Determine the [x, y] coordinate at the center of the cell enclosing the given text.  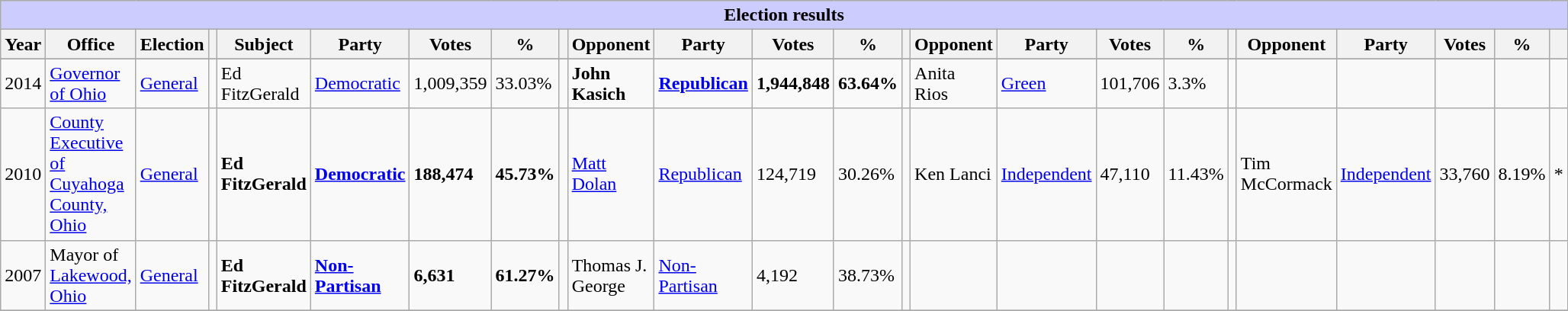
101,706 [1130, 84]
Governor of Ohio [91, 84]
188,474 [450, 174]
Ken Lanci [954, 174]
Mayor of Lakewood, Ohio [91, 275]
11.43% [1196, 174]
33.03% [525, 84]
Tim McCormack [1286, 174]
Matt Dolan [611, 174]
47,110 [1130, 174]
1,944,848 [793, 84]
Election [172, 44]
Election results [784, 15]
Anita Rios [954, 84]
1,009,359 [450, 84]
Year [23, 44]
John Kasich [611, 84]
Thomas J. George [611, 275]
2014 [23, 84]
3.3% [1196, 84]
33,760 [1464, 174]
6,631 [450, 275]
2007 [23, 275]
30.26% [868, 174]
38.73% [868, 275]
63.64% [868, 84]
* [1559, 174]
Subject [264, 44]
45.73% [525, 174]
Office [91, 44]
2010 [23, 174]
County Executive of Cuyahoga County, Ohio [91, 174]
61.27% [525, 275]
8.19% [1522, 174]
124,719 [793, 174]
4,192 [793, 275]
Green [1046, 84]
